Output the (X, Y) coordinate of the center of the cell containing the given text.  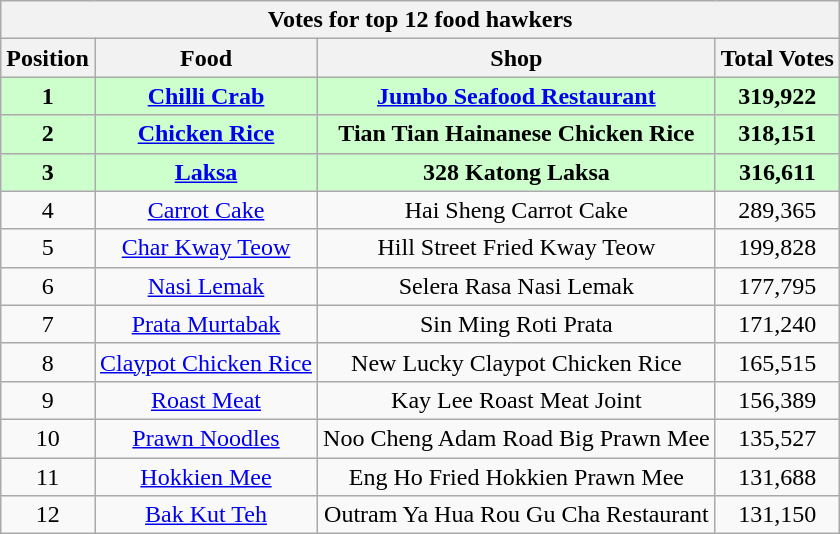
Bak Kut Teh (206, 515)
Position (48, 58)
135,527 (777, 438)
Jumbo Seafood Restaurant (517, 96)
New Lucky Claypot Chicken Rice (517, 362)
Kay Lee Roast Meat Joint (517, 400)
2 (48, 134)
165,515 (777, 362)
289,365 (777, 210)
Selera Rasa Nasi Lemak (517, 286)
4 (48, 210)
131,150 (777, 515)
Nasi Lemak (206, 286)
Prata Murtabak (206, 324)
8 (48, 362)
319,922 (777, 96)
Roast Meat (206, 400)
Noo Cheng Adam Road Big Prawn Mee (517, 438)
9 (48, 400)
328 Katong Laksa (517, 172)
Eng Ho Fried Hokkien Prawn Mee (517, 477)
Hokkien Mee (206, 477)
Votes for top 12 food hawkers (420, 20)
Prawn Noodles (206, 438)
7 (48, 324)
Chicken Rice (206, 134)
1 (48, 96)
Shop (517, 58)
Outram Ya Hua Rou Gu Cha Restaurant (517, 515)
Laksa (206, 172)
156,389 (777, 400)
Char Kway Teow (206, 248)
Claypot Chicken Rice (206, 362)
Hill Street Fried Kway Teow (517, 248)
Carrot Cake (206, 210)
131,688 (777, 477)
Tian Tian Hainanese Chicken Rice (517, 134)
10 (48, 438)
318,151 (777, 134)
Hai Sheng Carrot Cake (517, 210)
Sin Ming Roti Prata (517, 324)
5 (48, 248)
6 (48, 286)
3 (48, 172)
177,795 (777, 286)
Total Votes (777, 58)
Chilli Crab (206, 96)
11 (48, 477)
Food (206, 58)
12 (48, 515)
316,611 (777, 172)
199,828 (777, 248)
171,240 (777, 324)
